From the cell containing the given text, extract its center point as (X, Y) coordinate. 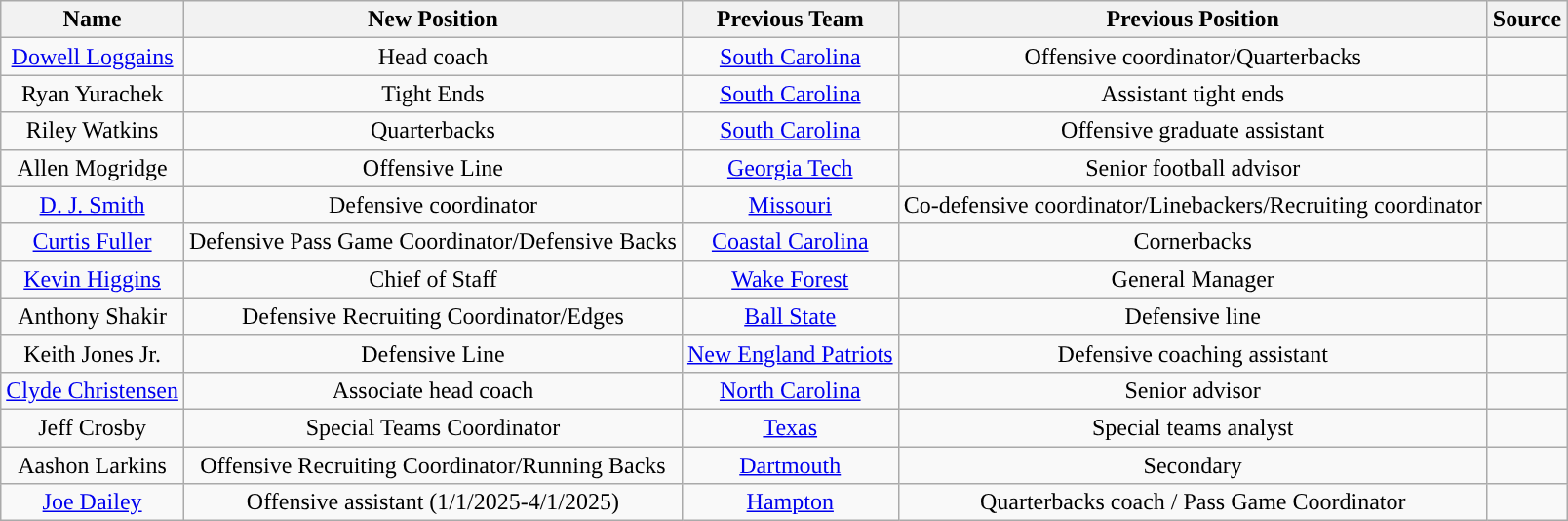
Special Teams Coordinator (433, 427)
Offensive Line (433, 168)
Defensive coaching assistant (1193, 353)
Dartmouth (790, 465)
Previous Team (790, 20)
Offensive Recruiting Coordinator/Running Backs (433, 465)
Hampton (790, 502)
Clyde Christensen (93, 390)
Senior football advisor (1193, 168)
Head coach (433, 57)
Texas (790, 427)
Anthony Shakir (93, 316)
Quarterbacks (433, 131)
Missouri (790, 205)
Offensive coordinator/Quarterbacks (1193, 57)
Special teams analyst (1193, 427)
Curtis Fuller (93, 242)
Associate head coach (433, 390)
Riley Watkins (93, 131)
Jeff Crosby (93, 427)
North Carolina (790, 390)
Allen Mogridge (93, 168)
Aashon Larkins (93, 465)
Defensive line (1193, 316)
Secondary (1193, 465)
Quarterbacks coach / Pass Game Coordinator (1193, 502)
Name (93, 20)
Ryan Yurachek (93, 94)
Cornerbacks (1193, 242)
New Position (433, 20)
Source (1527, 20)
Kevin Higgins (93, 279)
D. J. Smith (93, 205)
Chief of Staff (433, 279)
Defensive Pass Game Coordinator/Defensive Backs (433, 242)
New England Patriots (790, 353)
Senior advisor (1193, 390)
Georgia Tech (790, 168)
Defensive Recruiting Coordinator/Edges (433, 316)
Assistant tight ends (1193, 94)
Defensive Line (433, 353)
Ball State (790, 316)
Offensive assistant (1/1/2025-4/1/2025) (433, 502)
Keith Jones Jr. (93, 353)
Coastal Carolina (790, 242)
Wake Forest (790, 279)
Defensive coordinator (433, 205)
Dowell Loggains (93, 57)
Previous Position (1193, 20)
General Manager (1193, 279)
Co-defensive coordinator/Linebackers/Recruiting coordinator (1193, 205)
Joe Dailey (93, 502)
Tight Ends (433, 94)
Offensive graduate assistant (1193, 131)
